Pinpoint the cell where the given text exists, returning its (x, y) midpoint coordinate. 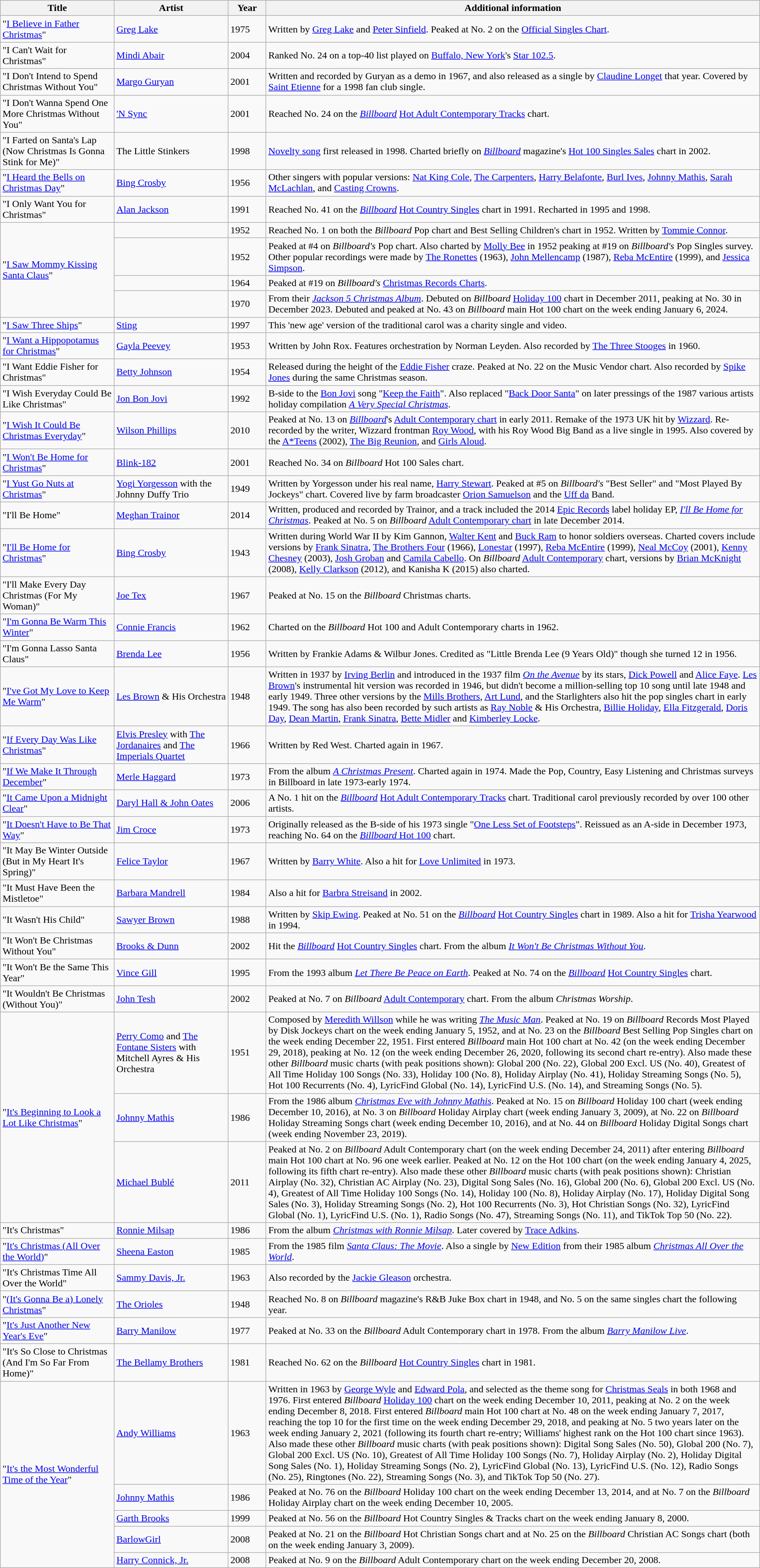
1997 (247, 325)
"I Wish It Could Be Christmas Everyday" (58, 431)
'N Sync (171, 114)
Title (58, 8)
Reached No. 1 on both the Billboard Pop chart and Best Selling Children's chart in 1952. Written by Tommie Connor. (513, 230)
2011 (247, 1182)
1953 (247, 346)
Michael Bublé (171, 1182)
"I Want Eddie Fisher for Christmas" (58, 373)
Sting (171, 325)
"It's Christmas Time All Over the World" (58, 1277)
1966 (247, 745)
Barbara Mandrell (171, 894)
Peaked at #19 on Billboard's Christmas Records Charts. (513, 283)
Brooks & Dunn (171, 946)
"(It's Gonna Be a) Lonely Christmas" (58, 1304)
"I Wish Everyday Could Be Like Christmas" (58, 398)
"I Don't Wanna Spend One More Christmas Without You" (58, 114)
A No. 1 hit on the Billboard Hot Adult Contemporary Tracks chart. Traditional carol previously recorded by over 100 other artists. (513, 803)
Sheena Easton (171, 1251)
1949 (247, 489)
"I Yust Go Nuts at Christmas" (58, 489)
Written by Barry White. Also a hit for Love Unlimited in 1973. (513, 862)
1985 (247, 1251)
Greg Lake (171, 29)
"I Saw Three Ships" (58, 325)
John Tesh (171, 999)
Written by Frankie Adams & Wilbur Jones. Credited as "Little Brenda Lee (9 Years Old)" though she turned 12 in 1956. (513, 653)
Charted on the Billboard Hot 100 and Adult Contemporary charts in 1962. (513, 627)
Connie Francis (171, 627)
Peaked at No. 7 on Billboard Adult Contemporary chart. From the album Christmas Worship. (513, 999)
1954 (247, 373)
1988 (247, 920)
"I'll Be Home for Christmas" (58, 553)
Gayla Peevey (171, 346)
Novelty song first released in 1998. Charted briefly on Billboard magazine's Hot 100 Singles Sales chart in 2002. (513, 151)
"It Wasn't His Child" (58, 920)
Wilson Phillips (171, 431)
The Orioles (171, 1304)
Reached No. 34 on Billboard Hot 100 Sales chart. (513, 463)
"I've Got My Love to Keep Me Warm" (58, 696)
Artist (171, 8)
Also recorded by the Jackie Gleason orchestra. (513, 1277)
Brenda Lee (171, 653)
Merle Haggard (171, 777)
1951 (247, 1053)
1975 (247, 29)
1977 (247, 1330)
Betty Johnson (171, 373)
Written by John Rox. Features orchestration by Norman Leyden. Also recorded by The Three Stooges in 1960. (513, 346)
"I Won't Be Home for Christmas" (58, 463)
Year (247, 8)
Daryl Hall & John Oates (171, 803)
"It's Christmas" (58, 1230)
Vince Gill (171, 972)
Les Brown & His Orchestra (171, 696)
Garth Brooks (171, 1518)
BarlowGirl (171, 1540)
2004 (247, 55)
2006 (247, 803)
1943 (247, 553)
Sammy Davis, Jr. (171, 1277)
"I Believe in Father Christmas" (58, 29)
From the 1985 film Santa Claus: The Movie. Also a single by New Edition from their 1985 album Christmas All Over the World. (513, 1251)
"It's So Close to Christmas (And I'm So Far From Home)" (58, 1362)
Jim Croce (171, 829)
"It Won't Be the Same This Year" (58, 972)
"It Must Have Been the Mistletoe" (58, 894)
1992 (247, 398)
Margo Guryan (171, 82)
Peaked at No. 33 on the Billboard Adult Contemporary chart in 1978. From the album Barry Manilow Live. (513, 1330)
Barry Manilow (171, 1330)
"I Farted on Santa's Lap (Now Christmas Is Gonna Stink for Me)" (58, 151)
Andy Williams (171, 1433)
Ronnie Milsap (171, 1230)
Written by Greg Lake and Peter Sinfield. Peaked at No. 2 on the Official Singles Chart. (513, 29)
Mindi Abair (171, 55)
The Bellamy Brothers (171, 1362)
1999 (247, 1518)
This 'new age' version of the traditional carol was a charity single and video. (513, 325)
"If Every Day Was Like Christmas" (58, 745)
Other singers with popular versions: Nat King Cole, The Carpenters, Harry Belafonte, Burl Ives, Johnny Mathis, Sarah McLachlan, and Casting Crowns. (513, 183)
"It Wouldn't Be Christmas (Without You)" (58, 999)
1981 (247, 1362)
"I'm Gonna Lasso Santa Claus" (58, 653)
"It's Beginning to Look a Lot Like Christmas" (58, 1118)
"It's Just Another New Year's Eve" (58, 1330)
1991 (247, 209)
"I Only Want You for Christmas" (58, 209)
"I Want a Hippopotamus for Christmas" (58, 346)
1995 (247, 972)
1962 (247, 627)
"I Heard the Bells on Christmas Day" (58, 183)
"It's Christmas (All Over the World)" (58, 1251)
Reached No. 24 on the Billboard Hot Adult Contemporary Tracks chart. (513, 114)
"It Doesn't Have to Be That Way" (58, 829)
Alan Jackson (171, 209)
2010 (247, 431)
1964 (247, 283)
Meghan Trainor (171, 515)
2014 (247, 515)
Perry Como and The Fontane Sisters with Mitchell Ayres & His Orchestra (171, 1053)
Yogi Yorgesson with the Johnny Duffy Trio (171, 489)
"I'll Make Every Day Christmas (For My Woman)" (58, 595)
Reached No. 41 on the Billboard Hot Country Singles chart in 1991. Recharted in 1995 and 1998. (513, 209)
Additional information (513, 8)
1998 (247, 151)
1970 (247, 304)
Sawyer Brown (171, 920)
Harry Connick, Jr. (171, 1560)
Felice Taylor (171, 862)
Peaked at No. 56 on the Billboard Hot Country Singles & Tracks chart on the week ending January 8, 2000. (513, 1518)
"It Came Upon a Midnight Clear" (58, 803)
"I Can't Wait for Christmas" (58, 55)
Blink-182 (171, 463)
Also a hit for Barbra Streisand in 2002. (513, 894)
Joe Tex (171, 595)
"It Won't Be Christmas Without You" (58, 946)
Ranked No. 24 on a top-40 list played on Buffalo, New York's Star 102.5. (513, 55)
"I'm Gonna Be Warm This Winter" (58, 627)
Written by Skip Ewing. Peaked at No. 51 on the Billboard Hot Country Singles chart in 1989. Also a hit for Trisha Yearwood in 1994. (513, 920)
"I Don't Intend to Spend Christmas Without You" (58, 82)
"I'll Be Home" (58, 515)
"I Saw Mommy Kissing Santa Claus" (58, 269)
Written by Red West. Charted again in 1967. (513, 745)
"If We Make It Through December" (58, 777)
Hit the Billboard Hot Country Singles chart. From the album It Won't Be Christmas Without You. (513, 946)
Elvis Presley with The Jordanaires and The Imperials Quartet (171, 745)
The Little Stinkers (171, 151)
Peaked at No. 15 on the Billboard Christmas charts. (513, 595)
Reached No. 8 on Billboard magazine's R&B Juke Box chart in 1948, and No. 5 on the same singles chart the following year. (513, 1304)
From the 1993 album Let There Be Peace on Earth. Peaked at No. 74 on the Billboard Hot Country Singles chart. (513, 972)
Reached No. 62 on the Billboard Hot Country Singles chart in 1981. (513, 1362)
1984 (247, 894)
From the album Christmas with Ronnie Milsap. Later covered by Trace Adkins. (513, 1230)
"It's the Most Wonderful Time of the Year" (58, 1475)
Peaked at No. 9 on the Billboard Adult Contemporary chart on the week ending December 20, 2008. (513, 1560)
"It May Be Winter Outside (But in My Heart It's Spring)" (58, 862)
Jon Bon Jovi (171, 398)
